Scan for the cell matching the given text and deliver its (X, Y) coordinate at center. 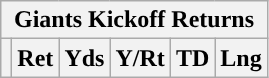
TD (192, 58)
Lng (241, 58)
Giants Kickoff Returns (134, 20)
Y/Rt (140, 58)
Ret (36, 58)
Yds (84, 58)
